Output the [X, Y] coordinate of the center of the cell containing the given text.  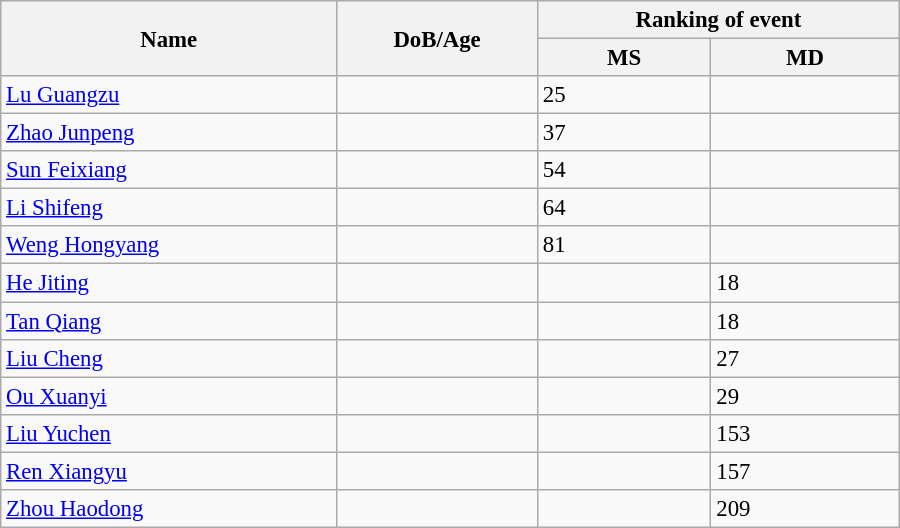
81 [624, 245]
Lu Guangzu [169, 95]
Li Shifeng [169, 208]
Liu Cheng [169, 358]
Tan Qiang [169, 321]
Ren Xiangyu [169, 471]
64 [624, 208]
MS [624, 58]
Zhao Junpeng [169, 133]
Ou Xuanyi [169, 396]
Zhou Haodong [169, 509]
27 [805, 358]
Liu Yuchen [169, 433]
Ranking of event [718, 20]
25 [624, 95]
153 [805, 433]
Sun Feixiang [169, 170]
29 [805, 396]
Weng Hongyang [169, 245]
Name [169, 38]
209 [805, 509]
157 [805, 471]
MD [805, 58]
37 [624, 133]
54 [624, 170]
DoB/Age [438, 38]
He Jiting [169, 283]
